Identify which cell holds the provided text, then report its [x, y] central coordinate. 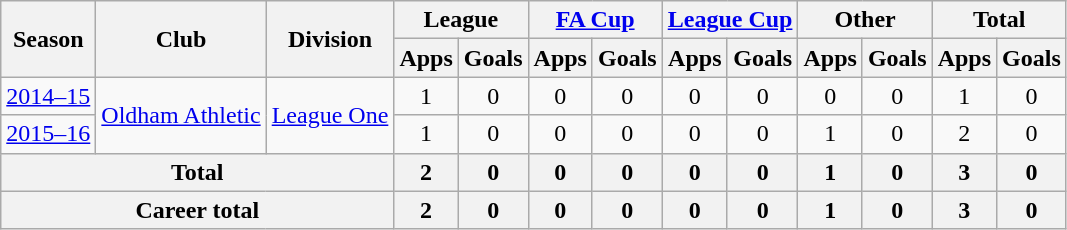
2015–16 [48, 134]
League One [330, 115]
League Cup [730, 20]
Career total [198, 210]
2014–15 [48, 96]
Other [865, 20]
Division [330, 39]
Oldham Athletic [181, 115]
League [461, 20]
Season [48, 39]
Club [181, 39]
FA Cup [595, 20]
